Scan for the cell matching the given text and deliver its [X, Y] coordinate at center. 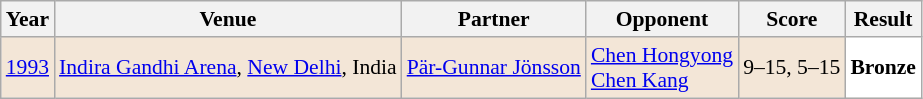
Indira Gandhi Arena, New Delhi, India [228, 68]
Result [883, 19]
Score [792, 19]
Opponent [662, 19]
Pär-Gunnar Jönsson [494, 68]
Bronze [883, 68]
Venue [228, 19]
Chen Hongyong Chen Kang [662, 68]
Year [28, 19]
1993 [28, 68]
Partner [494, 19]
9–15, 5–15 [792, 68]
